Extract the [X, Y] coordinate from the center of the cell holding the provided text.  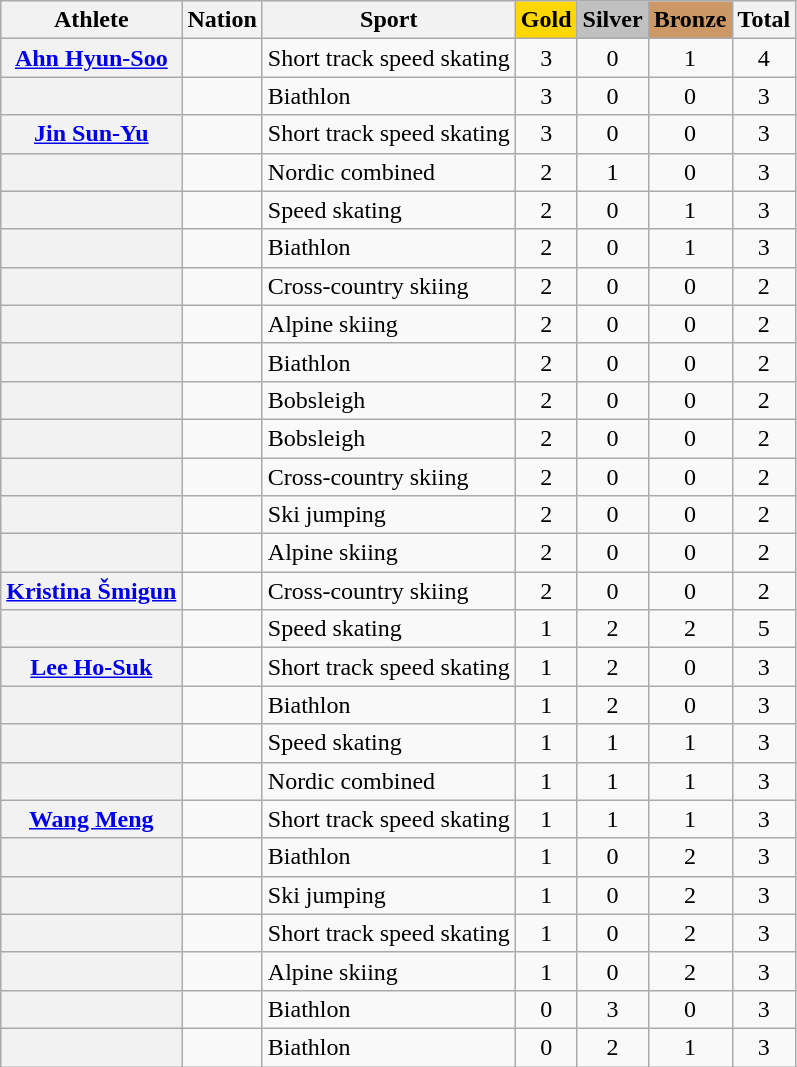
Sport [388, 20]
Wang Meng [92, 819]
Silver [612, 20]
Ahn Hyun-Soo [92, 58]
Jin Sun-Yu [92, 134]
Gold [546, 20]
4 [764, 58]
5 [764, 629]
Total [764, 20]
Athlete [92, 20]
Nation [222, 20]
Bronze [690, 20]
Lee Ho-Suk [92, 667]
Kristina Šmigun [92, 591]
